Identify which cell holds the provided text, then report its [X, Y] central coordinate. 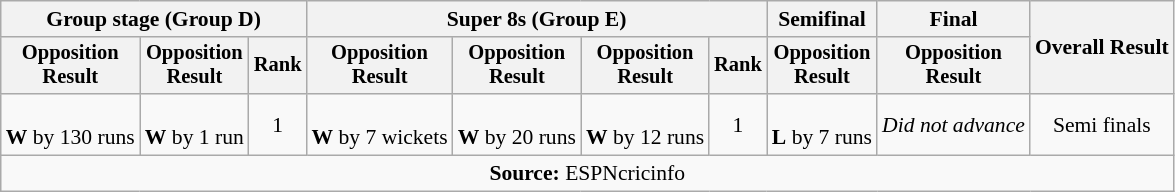
Semi finals [1102, 124]
W by 1 run [194, 124]
W by 12 runs [645, 124]
W by 130 runs [70, 124]
Final [954, 19]
Group stage (Group D) [154, 19]
Overall Result [1102, 48]
Did not advance [954, 124]
Semifinal [822, 19]
W by 7 wickets [379, 124]
L by 7 runs [822, 124]
Super 8s (Group E) [536, 19]
W by 20 runs [517, 124]
Source: ESPNcricinfo [588, 174]
